Pinpoint the cell where the given text exists, returning its [x, y] midpoint coordinate. 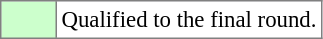
Qualified to the final round. [188, 20]
